Return the (x, y) coordinate for the center point of the cell that contains the specified text.  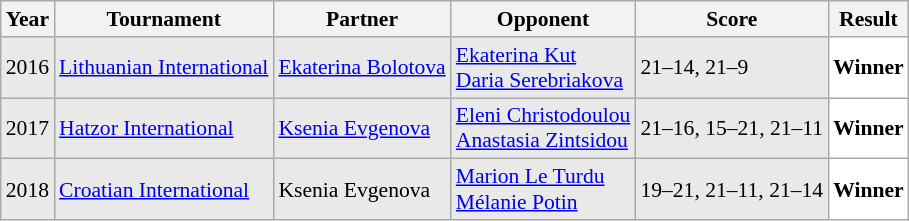
Croatian International (164, 190)
Year (28, 19)
Marion Le Turdu Mélanie Potin (544, 190)
19–21, 21–11, 21–14 (732, 190)
21–16, 15–21, 21–11 (732, 128)
Ekaterina Bolotova (362, 68)
Opponent (544, 19)
Partner (362, 19)
Hatzor International (164, 128)
Eleni Christodoulou Anastasia Zintsidou (544, 128)
2017 (28, 128)
Lithuanian International (164, 68)
Result (868, 19)
Tournament (164, 19)
21–14, 21–9 (732, 68)
2018 (28, 190)
Ekaterina Kut Daria Serebriakova (544, 68)
Score (732, 19)
2016 (28, 68)
